Find where the given text appears and provide that cell's center as (X, Y) coordinate. 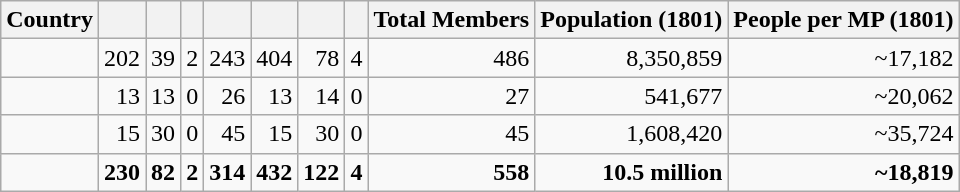
82 (164, 172)
~17,182 (844, 58)
541,677 (632, 96)
486 (452, 58)
14 (322, 96)
8,350,859 (632, 58)
Total Members (452, 20)
404 (274, 58)
558 (452, 172)
27 (452, 96)
122 (322, 172)
230 (122, 172)
432 (274, 172)
10.5 million (632, 172)
78 (322, 58)
~18,819 (844, 172)
1,608,420 (632, 134)
Population (1801) (632, 20)
243 (228, 58)
~35,724 (844, 134)
People per MP (1801) (844, 20)
39 (164, 58)
202 (122, 58)
314 (228, 172)
Country (50, 20)
26 (228, 96)
~20,062 (844, 96)
